Return the [X, Y] coordinate for the center point of the cell that contains the specified text.  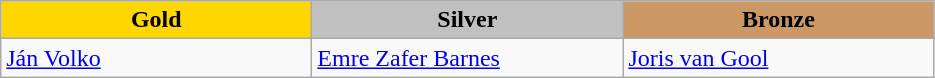
Bronze [778, 20]
Ján Volko [156, 58]
Joris van Gool [778, 58]
Gold [156, 20]
Silver [468, 20]
Emre Zafer Barnes [468, 58]
